Provide the (x, y) coordinate of the cell's center where the given text is located.  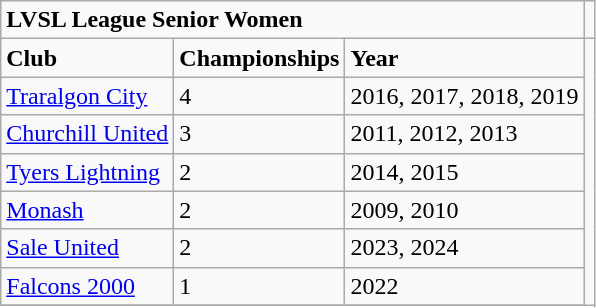
Championships (260, 58)
2022 (464, 286)
2023, 2024 (464, 248)
Monash (88, 210)
1 (260, 286)
Club (88, 58)
Traralgon City (88, 96)
2014, 2015 (464, 172)
2011, 2012, 2013 (464, 134)
3 (260, 134)
Churchill United (88, 134)
Year (464, 58)
4 (260, 96)
Tyers Lightning (88, 172)
LVSL League Senior Women (292, 20)
Sale United (88, 248)
2009, 2010 (464, 210)
Falcons 2000 (88, 286)
2016, 2017, 2018, 2019 (464, 96)
